Determine the (x, y) coordinate at the center of the cell enclosing the given text.  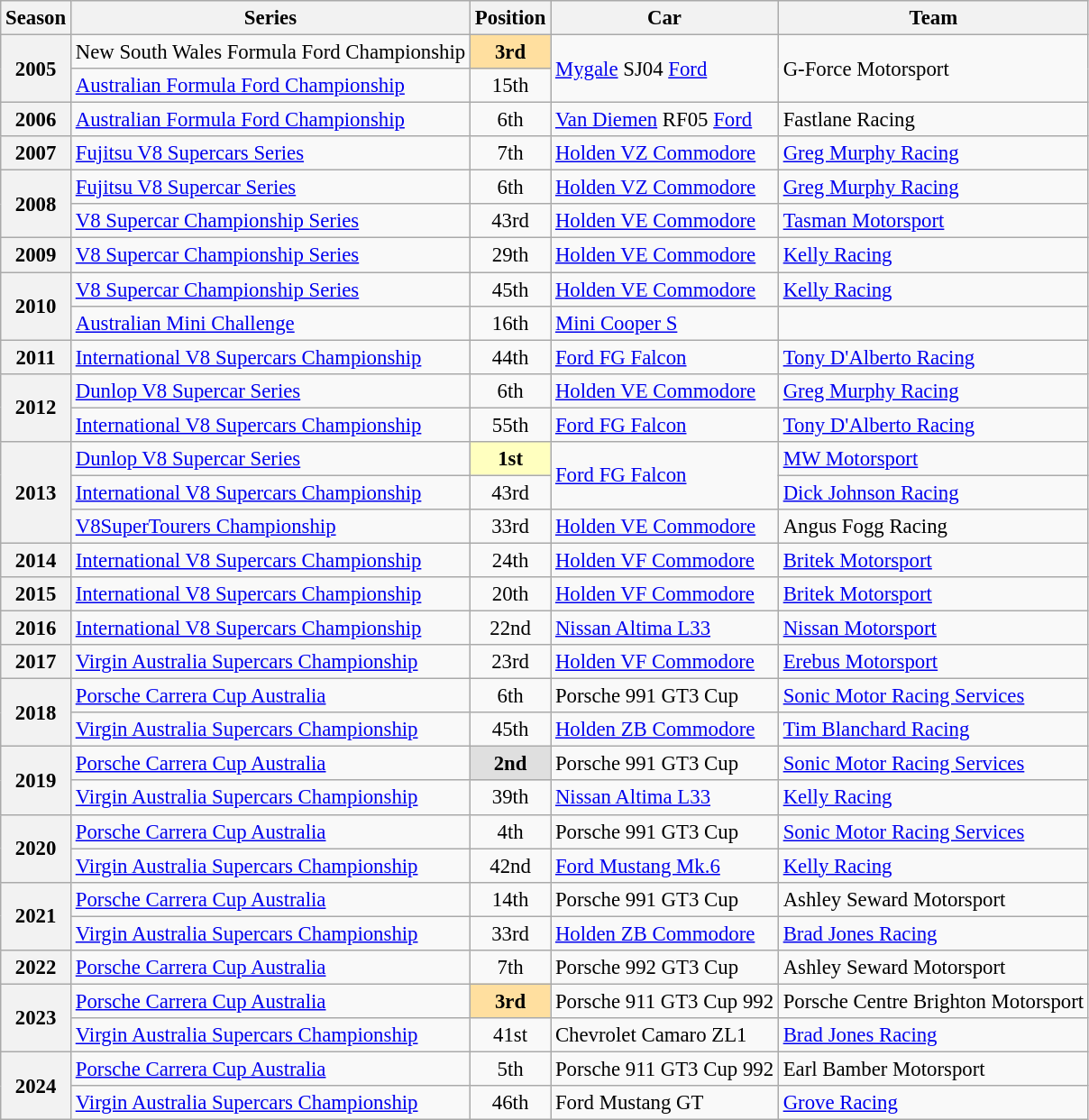
14th (510, 899)
46th (510, 1103)
2013 (36, 492)
16th (510, 323)
5th (510, 1069)
23rd (510, 662)
Angus Fogg Racing (933, 527)
2021 (36, 916)
1st (510, 459)
Tim Blanchard Racing (933, 730)
41st (510, 1035)
2nd (510, 764)
2011 (36, 357)
Van Diemen RF05 Ford (665, 120)
2023 (36, 1017)
2009 (36, 255)
Chevrolet Camaro ZL1 (665, 1035)
2007 (36, 153)
Mini Cooper S (665, 323)
24th (510, 560)
2022 (36, 968)
Fastlane Racing (933, 120)
2015 (36, 594)
Nissan Motorsport (933, 629)
Series (270, 18)
2019 (36, 781)
42nd (510, 866)
Grove Racing (933, 1103)
Porsche Centre Brighton Motorsport (933, 1001)
Tasman Motorsport (933, 221)
Erebus Motorsport (933, 662)
2012 (36, 408)
V8SuperTourers Championship (270, 527)
55th (510, 425)
Season (36, 18)
2006 (36, 120)
4th (510, 831)
2018 (36, 712)
44th (510, 357)
2016 (36, 629)
Porsche 992 GT3 Cup (665, 968)
Ford Mustang GT (665, 1103)
Australian Mini Challenge (270, 323)
2014 (36, 560)
2010 (36, 307)
22nd (510, 629)
Car (665, 18)
MW Motorsport (933, 459)
Earl Bamber Motorsport (933, 1069)
39th (510, 798)
New South Wales Formula Ford Championship (270, 52)
Fujitsu V8 Supercars Series (270, 153)
Team (933, 18)
Ford Mustang Mk.6 (665, 866)
2024 (36, 1086)
G-Force Motorsport (933, 69)
Mygale SJ04 Ford (665, 69)
Fujitsu V8 Supercar Series (270, 188)
Position (510, 18)
2020 (36, 848)
2005 (36, 69)
20th (510, 594)
2017 (36, 662)
29th (510, 255)
15th (510, 86)
2008 (36, 204)
Dick Johnson Racing (933, 492)
